Output the [X, Y] coordinate of the center of the cell containing the given text.  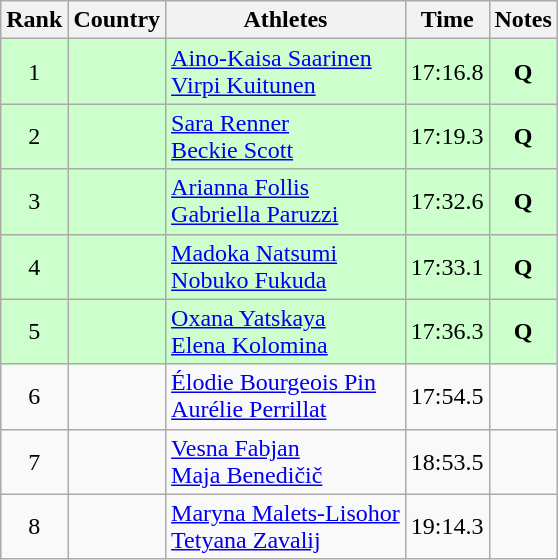
Sara Renner Beckie Scott [286, 136]
4 [34, 266]
5 [34, 332]
Country [117, 20]
6 [34, 396]
Madoka Natsumi Nobuko Fukuda [286, 266]
Maryna Malets-Lisohor Tetyana Zavalij [286, 526]
2 [34, 136]
1 [34, 72]
17:36.3 [447, 332]
Arianna Follis Gabriella Paruzzi [286, 202]
Oxana Yatskaya Elena Kolomina [286, 332]
17:33.1 [447, 266]
7 [34, 462]
3 [34, 202]
17:32.6 [447, 202]
Aino-Kaisa Saarinen Virpi Kuitunen [286, 72]
17:54.5 [447, 396]
19:14.3 [447, 526]
Vesna Fabjan Maja Benedičič [286, 462]
Élodie Bourgeois Pin Aurélie Perrillat [286, 396]
17:19.3 [447, 136]
17:16.8 [447, 72]
18:53.5 [447, 462]
Athletes [286, 20]
Time [447, 20]
Notes [523, 20]
Rank [34, 20]
8 [34, 526]
